From the cell containing the given text, extract its center point as [X, Y] coordinate. 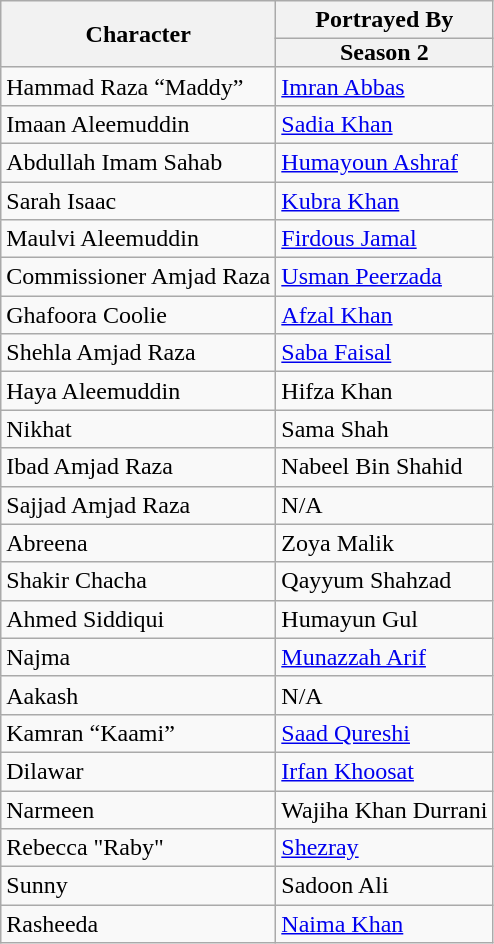
Narmeen [138, 809]
Shezray [384, 848]
Ghafoora Coolie [138, 315]
Dilawar [138, 771]
Sadoon Ali [384, 886]
Najma [138, 657]
Rasheeda [138, 924]
Naima Khan [384, 924]
Abdullah Imam Sahab [138, 162]
Wajiha Khan Durrani [384, 809]
Imran Abbas [384, 86]
Sarah Isaac [138, 201]
Sunny [138, 886]
Humayoun Ashraf [384, 162]
Commissioner Amjad Raza [138, 277]
Firdous Jamal [384, 239]
Imaan Aleemuddin [138, 124]
Kubra Khan [384, 201]
Season 2 [384, 53]
Maulvi Aleemuddin [138, 239]
Haya Aleemuddin [138, 391]
Qayyum Shahzad [384, 581]
Character [138, 34]
Hifza Khan [384, 391]
Munazzah Arif [384, 657]
Portrayed By [384, 20]
Ibad Amjad Raza [138, 467]
Shehla Amjad Raza [138, 353]
Sajjad Amjad Raza [138, 505]
Afzal Khan [384, 315]
Aakash [138, 695]
Irfan Khoosat [384, 771]
Humayun Gul [384, 619]
Hammad Raza “Maddy” [138, 86]
Ahmed Siddiqui [138, 619]
Sama Shah [384, 429]
Abreena [138, 543]
Nikhat [138, 429]
Zoya Malik [384, 543]
Saba Faisal [384, 353]
Nabeel Bin Shahid [384, 467]
Shakir Chacha [138, 581]
Rebecca "Raby" [138, 848]
Sadia Khan [384, 124]
Usman Peerzada [384, 277]
Kamran “Kaami” [138, 733]
Saad Qureshi [384, 733]
